Search for the cell housing the specified text and yield its (x, y) center coordinate. 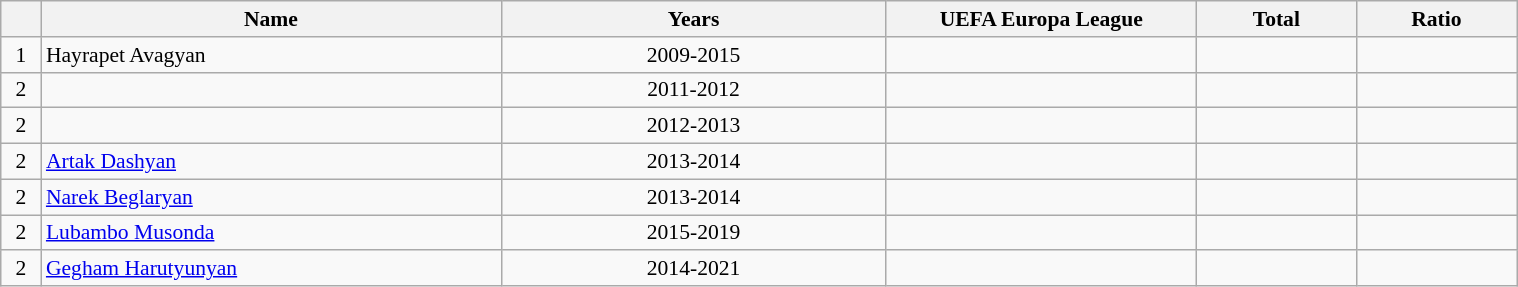
Narek Beglaryan (271, 197)
2009-2015 (694, 55)
UEFA Europa League (1041, 19)
2011-2012 (694, 90)
2015-2019 (694, 233)
Gegham Harutyunyan (271, 269)
Lubambo Musonda (271, 233)
Artak Dashyan (271, 162)
Name (271, 19)
2014-2021 (694, 269)
Total (1276, 19)
Hayrapet Avagyan (271, 55)
2012-2013 (694, 126)
1 (21, 55)
Ratio (1436, 19)
Years (694, 19)
